Extract the (X, Y) coordinate from the center of the cell holding the provided text.  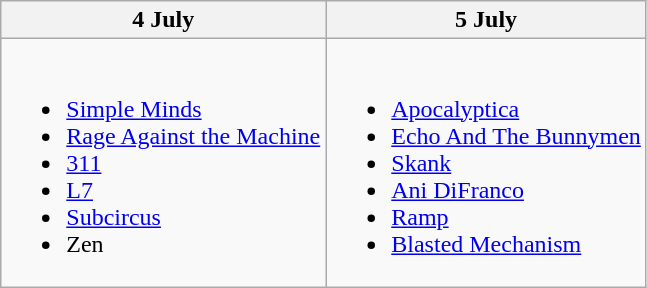
ApocalypticaEcho And The BunnymenSkankAni DiFrancoRampBlasted Mechanism (486, 163)
4 July (164, 20)
Simple MindsRage Against the Machine311L7SubcircusZen (164, 163)
5 July (486, 20)
